Detect which cell encompasses the target text, then output its (X, Y) center coordinate. 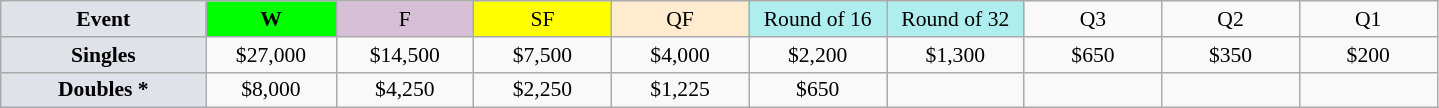
$4,250 (405, 90)
F (405, 19)
$1,300 (955, 55)
SF (543, 19)
$1,225 (680, 90)
Round of 32 (955, 19)
Doubles * (104, 90)
$200 (1368, 55)
Q1 (1368, 19)
Q3 (1093, 19)
$8,000 (271, 90)
Q2 (1231, 19)
QF (680, 19)
Round of 16 (818, 19)
Singles (104, 55)
$350 (1231, 55)
$4,000 (680, 55)
$14,500 (405, 55)
$27,000 (271, 55)
$2,200 (818, 55)
Event (104, 19)
$7,500 (543, 55)
$2,250 (543, 90)
W (271, 19)
